Determine the (X, Y) coordinate at the center of the cell enclosing the given text.  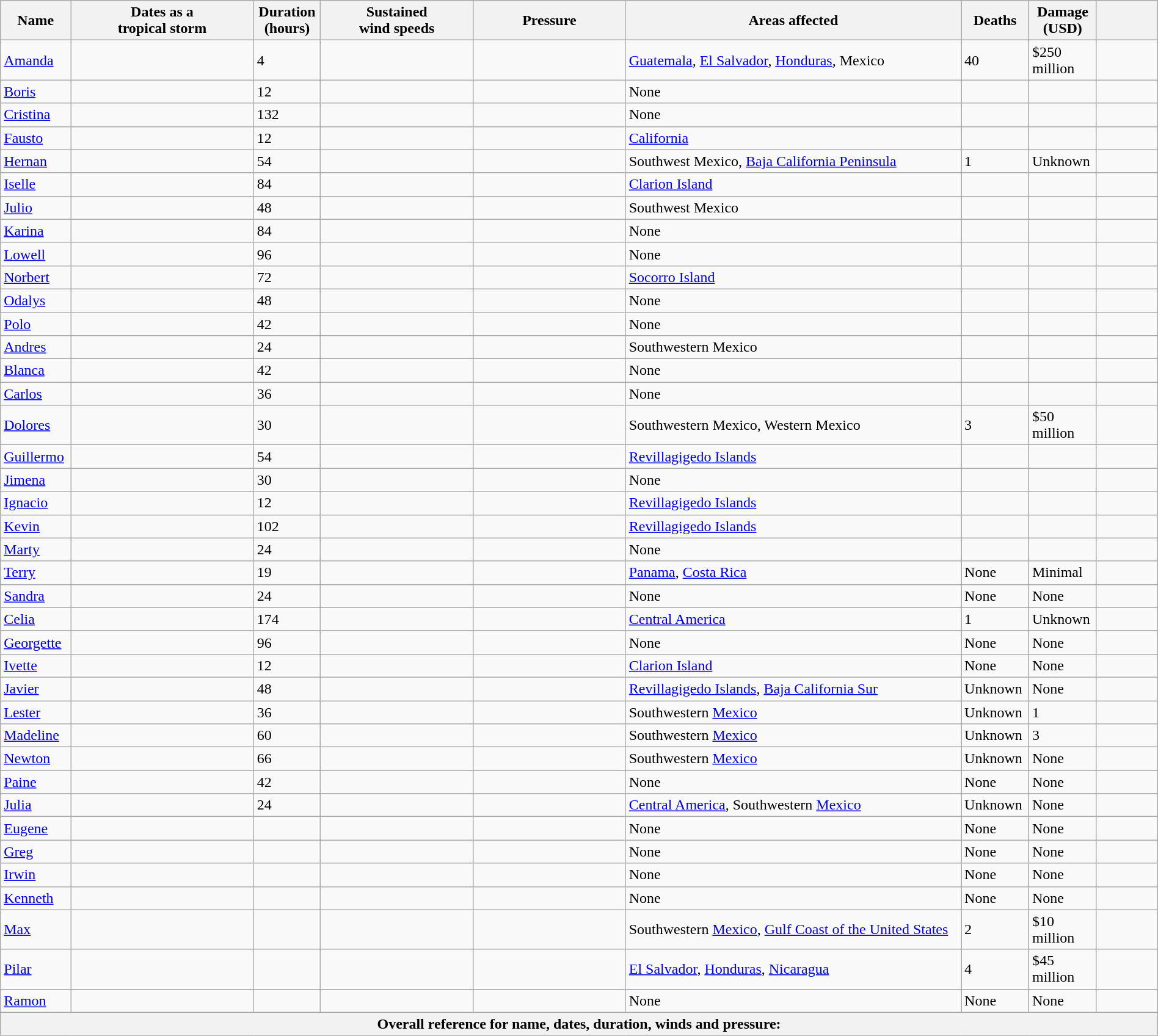
Greg (35, 852)
Eugene (35, 828)
El Salvador, Honduras, Nicaragua (793, 969)
Deaths (996, 21)
Blanca (35, 371)
Ivette (35, 665)
Terry (35, 573)
Ignacio (35, 503)
Duration(hours) (287, 21)
$50 million (1063, 425)
Georgette (35, 642)
Amanda (35, 60)
Kenneth (35, 898)
California (793, 138)
Dolores (35, 425)
Jimena (35, 480)
72 (287, 277)
19 (287, 573)
Southwestern Mexico, Gulf Coast of the United States (793, 929)
Marty (35, 549)
Odalys (35, 300)
Sustainedwind speeds (397, 21)
66 (287, 759)
Boris (35, 92)
Central America, Southwestern Mexico (793, 805)
40 (996, 60)
Celia (35, 619)
Damage(USD) (1063, 21)
Pilar (35, 969)
Socorro Island (793, 277)
Sandra (35, 596)
Overall reference for name, dates, duration, winds and pressure: (579, 1024)
Julia (35, 805)
132 (287, 115)
Fausto (35, 138)
Irwin (35, 875)
Madeline (35, 736)
Lowell (35, 254)
Name (35, 21)
Julio (35, 208)
Norbert (35, 277)
Iselle (35, 184)
60 (287, 736)
$10 million (1063, 929)
Guillermo (35, 457)
Southwest Mexico, Baja California Peninsula (793, 161)
Revillagigedo Islands, Baja California Sur (793, 689)
2 (996, 929)
Javier (35, 689)
Central America (793, 619)
Ramon (35, 1001)
$250 million (1063, 60)
Southwest Mexico (793, 208)
Karina (35, 231)
Dates as atropical storm (162, 21)
102 (287, 526)
Paine (35, 782)
Guatemala, El Salvador, Honduras, Mexico (793, 60)
Cristina (35, 115)
Polo (35, 324)
Max (35, 929)
Panama, Costa Rica (793, 573)
Carlos (35, 394)
Newton (35, 759)
Minimal (1063, 573)
Kevin (35, 526)
Andres (35, 347)
Southwestern Mexico, Western Mexico (793, 425)
Hernan (35, 161)
$45 million (1063, 969)
Areas affected (793, 21)
Lester (35, 712)
Pressure (550, 21)
174 (287, 619)
